Determine the [X, Y] coordinate at the center of the cell enclosing the given text.  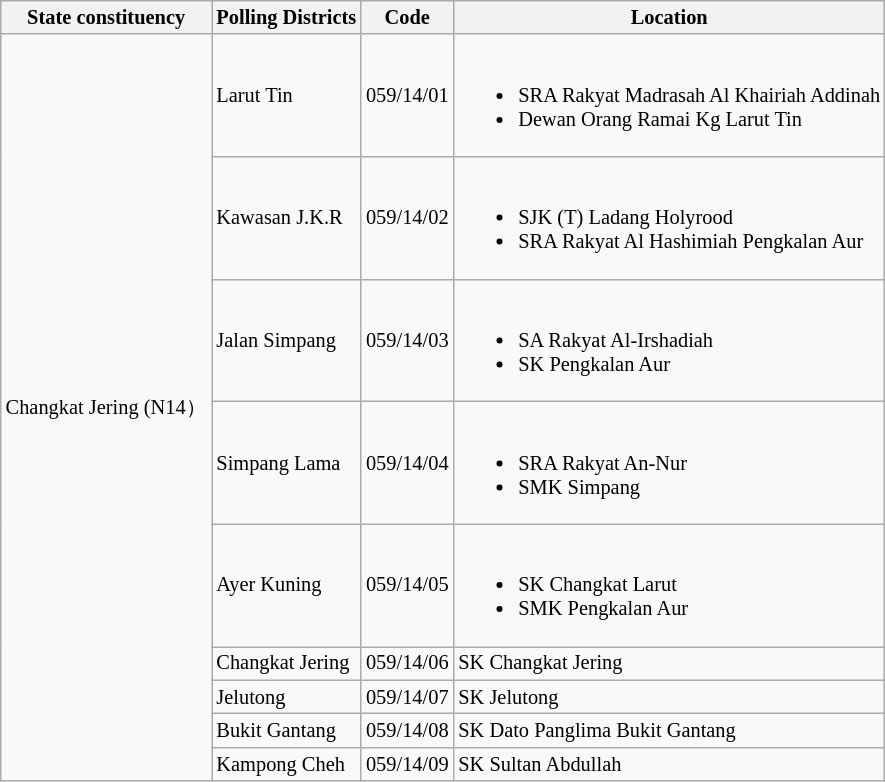
059/14/04 [407, 462]
059/14/05 [407, 585]
SK Changkat LarutSMK Pengkalan Aur [669, 585]
059/14/09 [407, 764]
Changkat Jering (N14） [106, 408]
059/14/02 [407, 217]
Jalan Simpang [287, 340]
SK Sultan Abdullah [669, 764]
Jelutong [287, 697]
059/14/06 [407, 663]
SK Changkat Jering [669, 663]
SK Dato Panglima Bukit Gantang [669, 731]
State constituency [106, 17]
SK Jelutong [669, 697]
Larut Tin [287, 95]
Polling Districts [287, 17]
Location [669, 17]
Kampong Cheh [287, 764]
SRA Rakyat An-NurSMK Simpang [669, 462]
Bukit Gantang [287, 731]
059/14/03 [407, 340]
SJK (T) Ladang HolyroodSRA Rakyat Al Hashimiah Pengkalan Aur [669, 217]
Kawasan J.K.R [287, 217]
Code [407, 17]
SRA Rakyat Madrasah Al Khairiah AddinahDewan Orang Ramai Kg Larut Tin [669, 95]
Changkat Jering [287, 663]
SA Rakyat Al-IrshadiahSK Pengkalan Aur [669, 340]
059/14/01 [407, 95]
059/14/07 [407, 697]
Simpang Lama [287, 462]
059/14/08 [407, 731]
Ayer Kuning [287, 585]
